Scan for the cell matching the given text and deliver its [x, y] coordinate at center. 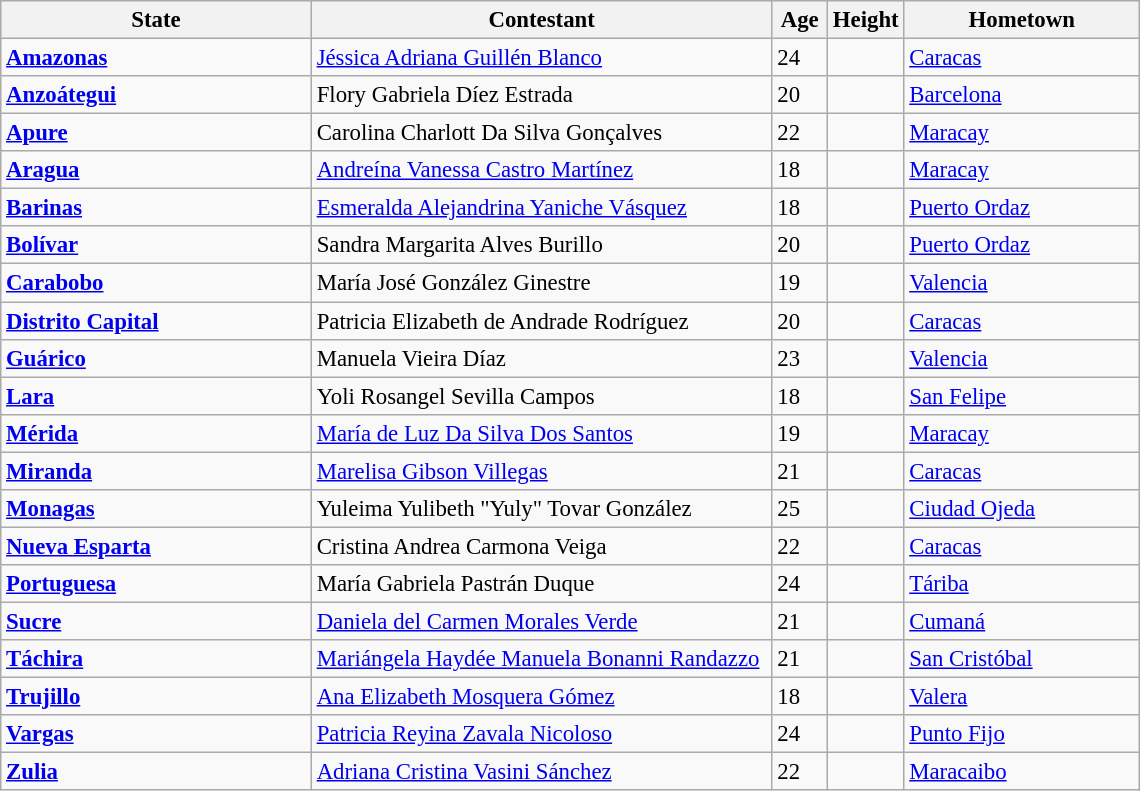
Marelisa Gibson Villegas [542, 471]
Esmeralda Alejandrina Yaniche Vásquez [542, 208]
Zulia [156, 772]
Guárico [156, 358]
Flory Gabriela Díez Estrada [542, 95]
Distrito Capital [156, 321]
Nueva Esparta [156, 546]
Yuleima Yulibeth "Yuly" Tovar González [542, 509]
Maracaibo [1022, 772]
María de Luz Da Silva Dos Santos [542, 433]
Barinas [156, 208]
Carolina Charlott Da Silva Gonçalves [542, 133]
Cristina Andrea Carmona Veiga [542, 546]
Táchira [156, 659]
San Felipe [1022, 396]
Patricia Elizabeth de Andrade Rodríguez [542, 321]
Aragua [156, 170]
Sucre [156, 621]
Ana Elizabeth Mosquera Gómez [542, 697]
Mariángela Haydée Manuela Bonanni Randazzo [542, 659]
Miranda [156, 471]
Valera [1022, 697]
Táriba [1022, 584]
Lara [156, 396]
Apure [156, 133]
Patricia Reyina Zavala Nicoloso [542, 734]
Andreína Vanessa Castro Martínez [542, 170]
María Gabriela Pastrán Duque [542, 584]
Amazonas [156, 58]
San Cristóbal [1022, 659]
Vargas [156, 734]
Ciudad Ojeda [1022, 509]
Mérida [156, 433]
Jéssica Adriana Guillén Blanco [542, 58]
Anzoátegui [156, 95]
Yoli Rosangel Sevilla Campos [542, 396]
25 [800, 509]
Carabobo [156, 283]
Portuguesa [156, 584]
Height [866, 20]
Monagas [156, 509]
Barcelona [1022, 95]
Trujillo [156, 697]
María José González Ginestre [542, 283]
Cumaná [1022, 621]
Sandra Margarita Alves Burillo [542, 245]
Age [800, 20]
Daniela del Carmen Morales Verde [542, 621]
23 [800, 358]
Hometown [1022, 20]
Bolívar [156, 245]
State [156, 20]
Manuela Vieira Díaz [542, 358]
Punto Fijo [1022, 734]
Adriana Cristina Vasini Sánchez [542, 772]
Contestant [542, 20]
